For the text-containing cell, return its midpoint in (X, Y) coordinate format. 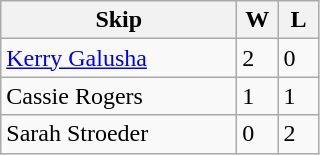
Cassie Rogers (119, 96)
W (258, 20)
Sarah Stroeder (119, 134)
L (298, 20)
Skip (119, 20)
Kerry Galusha (119, 58)
